Detect which cell encompasses the target text, then output its (x, y) center coordinate. 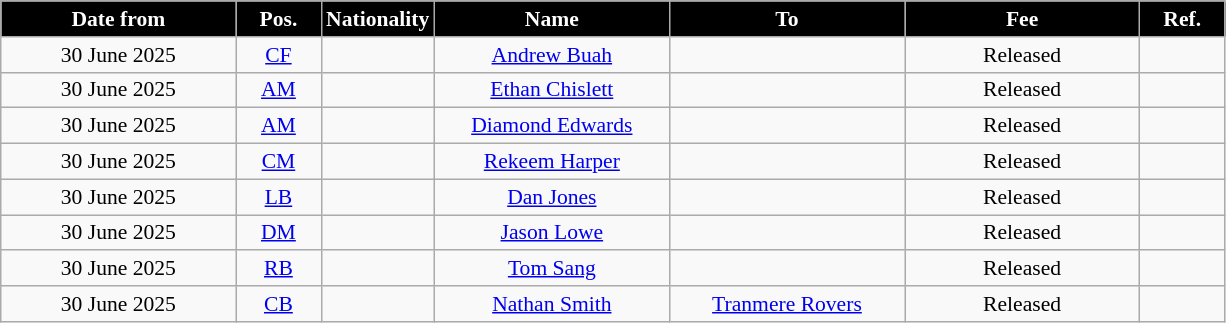
Jason Lowe (552, 233)
CF (278, 55)
CM (278, 162)
Name (552, 19)
DM (278, 233)
To (786, 19)
Nathan Smith (552, 304)
Ref. (1182, 19)
Andrew Buah (552, 55)
CB (278, 304)
LB (278, 197)
Tom Sang (552, 269)
Tranmere Rovers (786, 304)
Nationality (378, 19)
Date from (118, 19)
Rekeem Harper (552, 162)
Fee (1022, 19)
Ethan Chislett (552, 90)
Pos. (278, 19)
Dan Jones (552, 197)
Diamond Edwards (552, 126)
RB (278, 269)
